Extract the (X, Y) coordinate from the center of the cell holding the provided text.  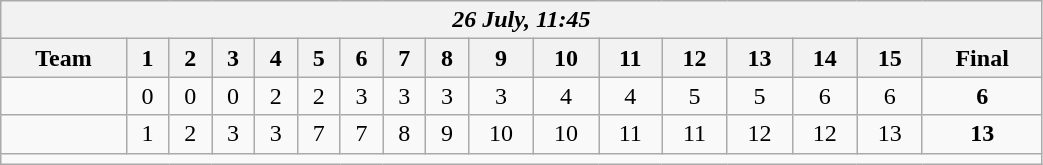
15 (890, 58)
26 July, 11:45 (522, 20)
Team (64, 58)
Final (982, 58)
14 (824, 58)
